Search for the cell housing the specified text and yield its [X, Y] center coordinate. 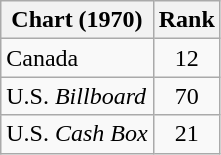
Rank [186, 20]
12 [186, 58]
Canada [77, 58]
U.S. Cash Box [77, 134]
Chart (1970) [77, 20]
U.S. Billboard [77, 96]
70 [186, 96]
21 [186, 134]
